Provide the (x, y) coordinate of the cell's center where the given text is located.  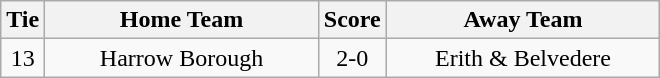
2-0 (352, 58)
13 (23, 58)
Harrow Borough (182, 58)
Away Team (523, 20)
Tie (23, 20)
Erith & Belvedere (523, 58)
Score (352, 20)
Home Team (182, 20)
